Detect which cell encompasses the target text, then output its [x, y] center coordinate. 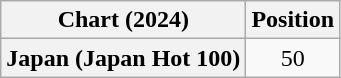
Japan (Japan Hot 100) [124, 58]
Position [293, 20]
Chart (2024) [124, 20]
50 [293, 58]
